Pinpoint the cell where the given text exists, returning its (X, Y) midpoint coordinate. 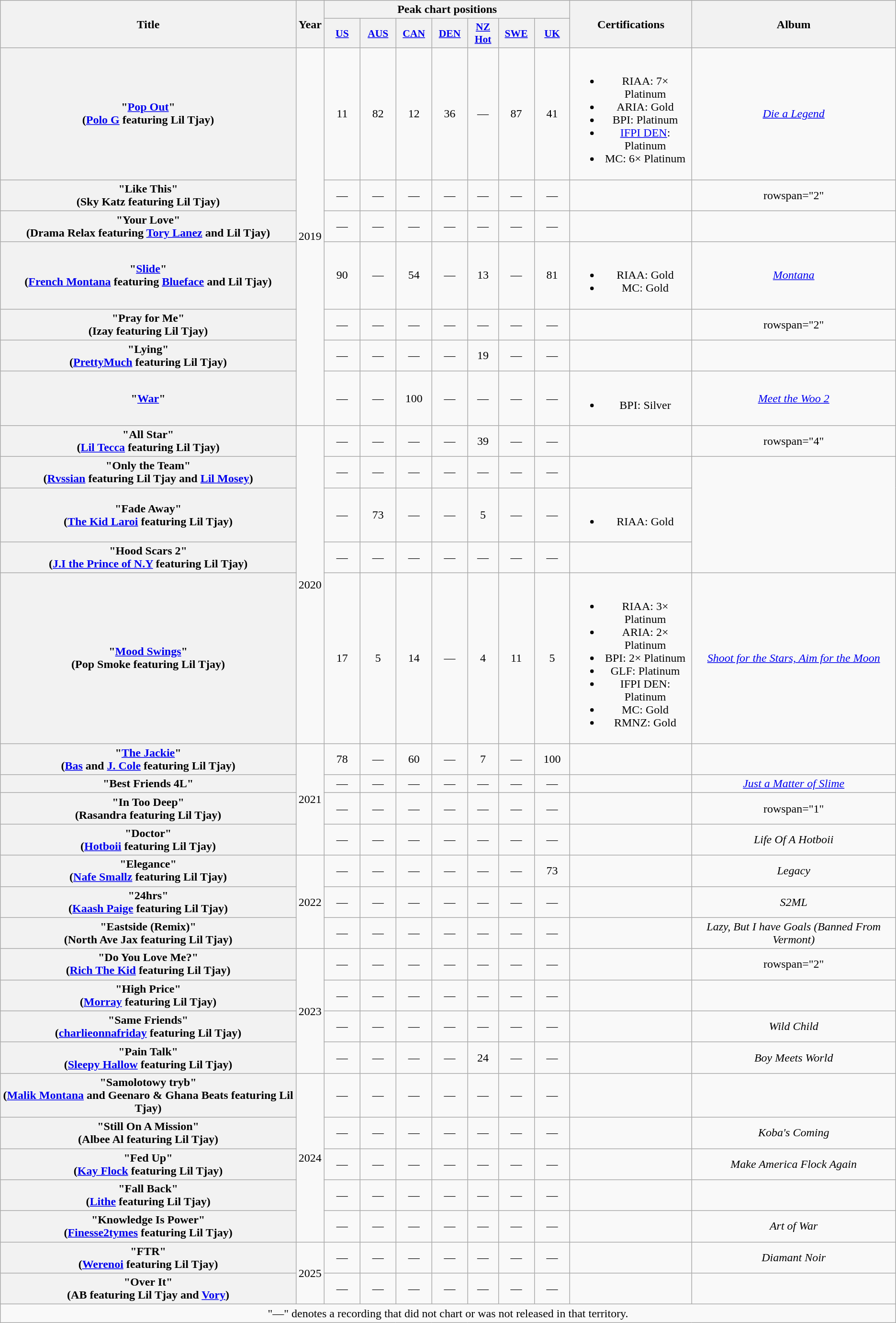
17 (342, 658)
Just a Matter of Slime (794, 784)
14 (414, 658)
Life Of A Hotboii (794, 840)
"FTR"(Werenoi featuring Lil Tjay) (148, 1257)
"—" denotes a recording that did not chart or was not released in that territory. (448, 1313)
36 (450, 114)
"Knowledge Is Power"(Finesse2tymes featuring Lil Tjay) (148, 1227)
24 (483, 1057)
4 (483, 658)
"Fall Back"(Lithe featuring Lil Tjay) (148, 1195)
CAN (414, 34)
78 (342, 759)
"Like This"(Sky Katz featuring Lil Tjay) (148, 195)
Title (148, 24)
RIAA: 3× PlatinumARIA: 2× PlatinumBPI: 2× PlatinumGLF: PlatinumIFPI DEN: PlatinumMC: GoldRMNZ: Gold (631, 658)
7 (483, 759)
"War" (148, 398)
SWE (516, 34)
13 (483, 275)
RIAA: GoldMC: Gold (631, 275)
"Samolotowy tryb"(Malik Montana and Geenaro & Ghana Beats featuring Lil Tjay) (148, 1095)
Meet the Woo 2 (794, 398)
39 (483, 441)
Peak chart positions (447, 10)
RIAA: 7× PlatinumARIA: GoldBPI: PlatinumIFPI DEN: PlatinumMC: 6× Platinum (631, 114)
rowspan="1" (794, 808)
41 (552, 114)
82 (378, 114)
"All Star"(Lil Tecca featuring Lil Tjay) (148, 441)
2022 (310, 902)
US (342, 34)
2025 (310, 1273)
"Fed Up"(Kay Flock featuring Lil Tjay) (148, 1164)
BPI: Silver (631, 398)
NZHot (483, 34)
"Do You Love Me?"(Rich The Kid featuring Lil Tjay) (148, 964)
"Eastside (Remix)"(North Ave Jax featuring Lil Tjay) (148, 933)
54 (414, 275)
Album (794, 24)
12 (414, 114)
"The Jackie"(Bas and J. Cole featuring Lil Tjay) (148, 759)
Art of War (794, 1227)
"Hood Scars 2"(J.I the Prince of N.Y featuring Lil Tjay) (148, 557)
81 (552, 275)
DEN (450, 34)
Certifications (631, 24)
rowspan="4" (794, 441)
90 (342, 275)
Koba's Coming (794, 1133)
"Lying"(PrettyMuch featuring Lil Tjay) (148, 355)
"Same Friends"(charlieonnafriday featuring Lil Tjay) (148, 1027)
60 (414, 759)
Year (310, 24)
Wild Child (794, 1027)
"Still On A Mission"(Albee Al featuring Lil Tjay) (148, 1133)
"Fade Away"(The Kid Laroi featuring Lil Tjay) (148, 514)
2024 (310, 1157)
"Elegance"(Nafe Smallz featuring Lil Tjay) (148, 871)
"Best Friends 4L" (148, 784)
"Pray for Me"(Izay featuring Lil Tjay) (148, 325)
"In Too Deep"(Rasandra featuring Lil Tjay) (148, 808)
"Over It"(AB featuring Lil Tjay and Vory) (148, 1289)
2020 (310, 584)
Diamant Noir (794, 1257)
Make America Flock Again (794, 1164)
Lazy, But I have Goals (Banned From Vermont) (794, 933)
Legacy (794, 871)
"Pop Out"(Polo G featuring Lil Tjay) (148, 114)
"High Price"(Morray featuring Lil Tjay) (148, 995)
2023 (310, 1011)
Boy Meets World (794, 1057)
"Doctor"(Hotboii featuring Lil Tjay) (148, 840)
"24hrs"(Kaash Paige featuring Lil Tjay) (148, 902)
"Your Love"(Drama Relax featuring Tory Lanez and Lil Tjay) (148, 226)
Shoot for the Stars, Aim for the Moon (794, 658)
S2ML (794, 902)
Die a Legend (794, 114)
UK (552, 34)
"Pain Talk"(Sleepy Hallow featuring Lil Tjay) (148, 1057)
"Slide"(French Montana featuring Blueface and Lil Tjay) (148, 275)
Montana (794, 275)
AUS (378, 34)
87 (516, 114)
"Mood Swings"(Pop Smoke featuring Lil Tjay) (148, 658)
RIAA: Gold (631, 514)
19 (483, 355)
2019 (310, 237)
"Only the Team"(Rvssian featuring Lil Tjay and Lil Mosey) (148, 472)
2021 (310, 800)
